Identify which cell holds the provided text, then report its [x, y] central coordinate. 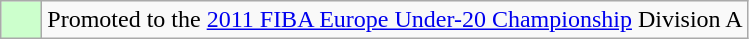
Promoted to the 2011 FIBA Europe Under-20 Championship Division A [395, 20]
